Provide the [x, y] coordinate of the cell's center where the given text is located.  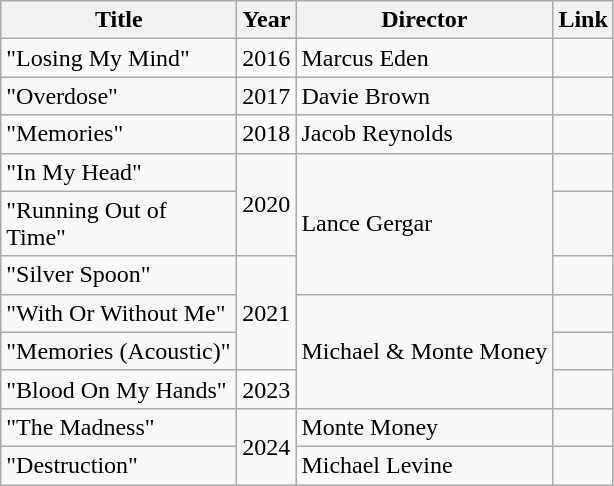
2020 [266, 204]
Marcus Eden [424, 58]
"Memories (Acoustic)" [119, 351]
2018 [266, 134]
Davie Brown [424, 96]
2023 [266, 389]
2017 [266, 96]
"Destruction" [119, 465]
"Silver Spoon" [119, 275]
Monte Money [424, 427]
Lance Gergar [424, 224]
Link [583, 20]
"Losing My Mind" [119, 58]
"With Or Without Me" [119, 313]
"The Madness" [119, 427]
Year [266, 20]
Title [119, 20]
"Overdose" [119, 96]
Director [424, 20]
Michael Levine [424, 465]
"Memories" [119, 134]
2016 [266, 58]
"In My Head" [119, 172]
2021 [266, 313]
"Blood On My Hands" [119, 389]
Jacob Reynolds [424, 134]
2024 [266, 446]
"Running Out of Time" [119, 224]
Michael & Monte Money [424, 351]
